Provide the (x, y) coordinate of the cell's center where the given text is located.  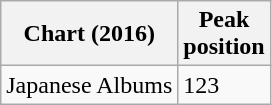
Japanese Albums (90, 85)
Chart (2016) (90, 34)
123 (224, 85)
Peakposition (224, 34)
